Return the (X, Y) coordinate for the center point of the cell that contains the specified text.  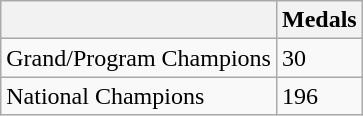
30 (319, 58)
Grand/Program Champions (139, 58)
196 (319, 96)
National Champions (139, 96)
Medals (319, 20)
